Identify which cell holds the provided text, then report its (x, y) central coordinate. 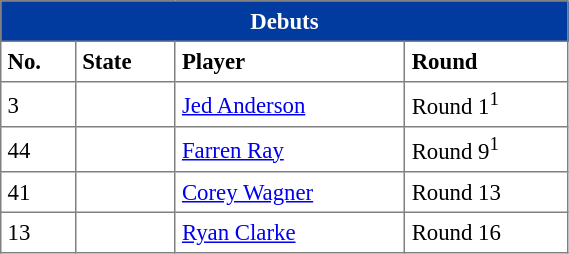
44 (38, 150)
41 (38, 192)
Debuts (284, 21)
Round 13 (486, 192)
3 (38, 104)
Farren Ray (290, 150)
State (125, 61)
Jed Anderson (290, 104)
Round 11 (486, 104)
Round (486, 61)
No. (38, 61)
13 (38, 232)
Round 91 (486, 150)
Ryan Clarke (290, 232)
Corey Wagner (290, 192)
Player (290, 61)
Round 16 (486, 232)
